Return the (X, Y) coordinate for the center point of the cell that contains the specified text.  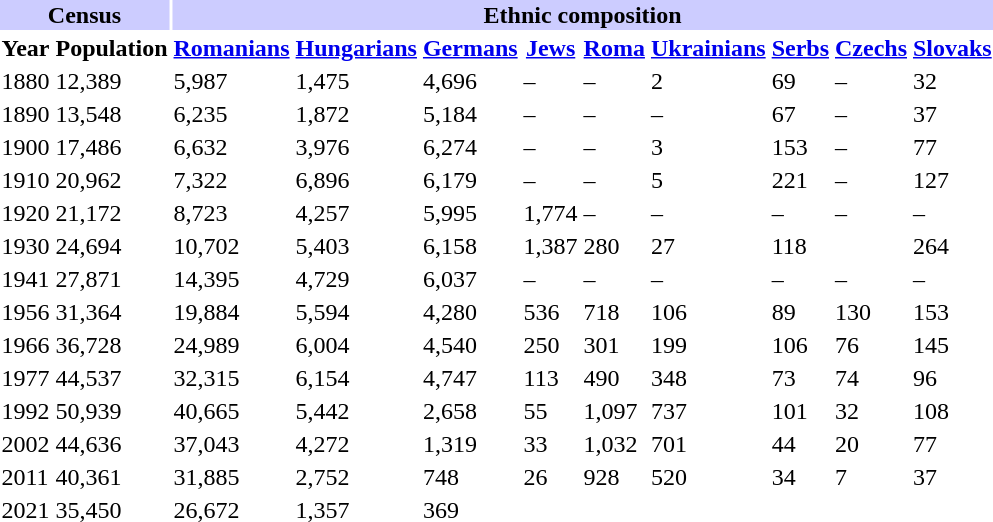
20,962 (112, 180)
2,752 (356, 477)
145 (952, 345)
55 (550, 411)
40,665 (232, 411)
280 (614, 246)
33 (550, 444)
69 (800, 81)
2 (708, 81)
Romanians (232, 48)
6,004 (356, 345)
2011 (26, 477)
1941 (26, 279)
26 (550, 477)
Population (112, 48)
Census (84, 15)
1,387 (550, 246)
101 (800, 411)
17,486 (112, 147)
14,395 (232, 279)
44,636 (112, 444)
34 (800, 477)
1,032 (614, 444)
536 (550, 312)
264 (952, 246)
1977 (26, 378)
7,322 (232, 180)
108 (952, 411)
96 (952, 378)
36,728 (112, 345)
7 (872, 477)
20 (872, 444)
6,037 (470, 279)
250 (550, 345)
1880 (26, 81)
221 (800, 180)
1930 (26, 246)
130 (872, 312)
748 (470, 477)
24,694 (112, 246)
Germans (470, 48)
3,976 (356, 147)
Jews (550, 48)
4,257 (356, 213)
1956 (26, 312)
Roma (614, 48)
5,184 (470, 114)
5 (708, 180)
5,987 (232, 81)
6,235 (232, 114)
6,896 (356, 180)
1890 (26, 114)
1,774 (550, 213)
1,475 (356, 81)
27 (708, 246)
127 (952, 180)
19,884 (232, 312)
32,315 (232, 378)
1992 (26, 411)
12,389 (112, 81)
13,548 (112, 114)
5,995 (470, 213)
701 (708, 444)
8,723 (232, 213)
1,872 (356, 114)
490 (614, 378)
1,319 (470, 444)
Hungarians (356, 48)
5,403 (356, 246)
2002 (26, 444)
4,272 (356, 444)
113 (550, 378)
Ethnic composition (582, 15)
50,939 (112, 411)
3 (708, 147)
348 (708, 378)
1966 (26, 345)
40,361 (112, 477)
301 (614, 345)
74 (872, 378)
737 (708, 411)
6,179 (470, 180)
4,747 (470, 378)
1900 (26, 147)
6,154 (356, 378)
6,274 (470, 147)
31,364 (112, 312)
1,097 (614, 411)
118 (800, 246)
6,158 (470, 246)
4,729 (356, 279)
67 (800, 114)
718 (614, 312)
199 (708, 345)
Czechs (872, 48)
4,280 (470, 312)
73 (800, 378)
520 (708, 477)
Slovaks (952, 48)
31,885 (232, 477)
37,043 (232, 444)
Year (26, 48)
Serbs (800, 48)
44 (800, 444)
44,537 (112, 378)
928 (614, 477)
1910 (26, 180)
76 (872, 345)
4,696 (470, 81)
6,632 (232, 147)
5,442 (356, 411)
10,702 (232, 246)
4,540 (470, 345)
89 (800, 312)
2,658 (470, 411)
24,989 (232, 345)
5,594 (356, 312)
1920 (26, 213)
Ukrainians (708, 48)
27,871 (112, 279)
21,172 (112, 213)
